Return the [x, y] coordinate for the center point of the cell that contains the specified text.  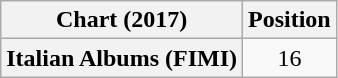
Position [290, 20]
16 [290, 58]
Italian Albums (FIMI) [122, 58]
Chart (2017) [122, 20]
